Identify which cell holds the provided text, then report its (x, y) central coordinate. 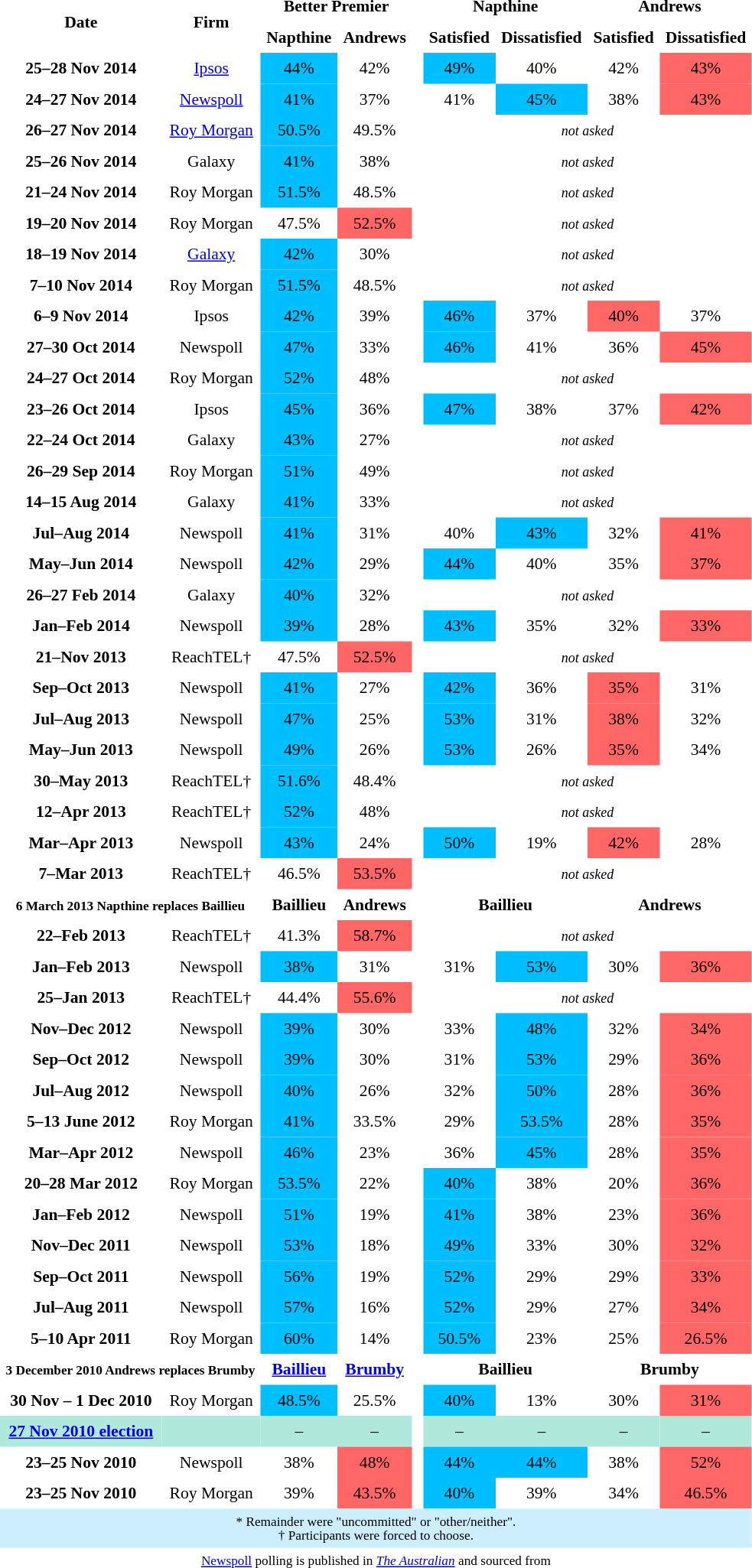
20% (623, 1183)
* Remainder were "uncommitted" or "other/neither".† Participants were forced to choose. (376, 1528)
Nov–Dec 2011 (81, 1245)
25–26 Nov 2014 (81, 161)
Jan–Feb 2012 (81, 1215)
26–29 Sep 2014 (81, 471)
44.4% (299, 997)
20–28 Mar 2012 (81, 1183)
58.7% (375, 935)
Mar–Apr 2013 (81, 843)
12–Apr 2013 (81, 812)
56% (299, 1276)
18% (375, 1245)
30 Nov – 1 Dec 2010 (81, 1400)
27–30 Oct 2014 (81, 347)
26–27 Nov 2014 (81, 130)
30–May 2013 (81, 780)
26–27 Feb 2014 (81, 595)
25–Jan 2013 (81, 997)
Jul–Aug 2011 (81, 1307)
33.5% (375, 1121)
25–28 Nov 2014 (81, 68)
Napthine (299, 37)
7–Mar 2013 (81, 873)
27 Nov 2010 election (81, 1431)
55.6% (375, 997)
43.5% (375, 1493)
22–Feb 2013 (81, 935)
6–9 Nov 2014 (81, 316)
Sep–Oct 2013 (81, 688)
22% (375, 1183)
May–Jun 2014 (81, 564)
Sep–Oct 2011 (81, 1276)
Jul–Aug 2013 (81, 719)
21–Nov 2013 (81, 656)
19–20 Nov 2014 (81, 223)
57% (299, 1307)
3 December 2010 Andrews replaces Brumby (130, 1369)
21–24 Nov 2014 (81, 192)
6 March 2013 Napthine replaces Baillieu (130, 904)
Jul–Aug 2012 (81, 1091)
May–Jun 2013 (81, 750)
22–24 Oct 2014 (81, 440)
48.4% (375, 780)
18–19 Nov 2014 (81, 254)
41.3% (299, 935)
16% (375, 1307)
Jan–Feb 2013 (81, 967)
5–10 Apr 2011 (81, 1339)
24–27 Oct 2014 (81, 378)
Jan–Feb 2014 (81, 626)
24–27 Nov 2014 (81, 99)
25.5% (375, 1400)
Nov–Dec 2012 (81, 1028)
51.6% (299, 780)
Sep–Oct 2012 (81, 1059)
26.5% (705, 1339)
60% (299, 1339)
7–10 Nov 2014 (81, 285)
Jul–Aug 2014 (81, 532)
24% (375, 843)
Mar–Apr 2012 (81, 1152)
49.5% (375, 130)
14–15 Aug 2014 (81, 502)
5–13 June 2012 (81, 1121)
13% (542, 1400)
14% (375, 1339)
23–26 Oct 2014 (81, 408)
